Return the [X, Y] coordinate for the center point of the cell that contains the specified text.  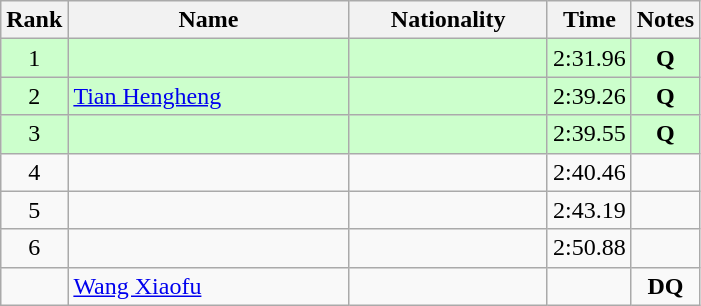
3 [34, 134]
2:39.26 [589, 96]
Time [589, 20]
2 [34, 96]
6 [34, 248]
DQ [665, 286]
2:31.96 [589, 58]
2:50.88 [589, 248]
Nationality [448, 20]
2:40.46 [589, 172]
Rank [34, 20]
2:43.19 [589, 210]
Name [208, 20]
Tian Hengheng [208, 96]
Wang Xiaofu [208, 286]
4 [34, 172]
2:39.55 [589, 134]
5 [34, 210]
1 [34, 58]
Notes [665, 20]
